Output the (x, y) coordinate of the center of the cell containing the given text.  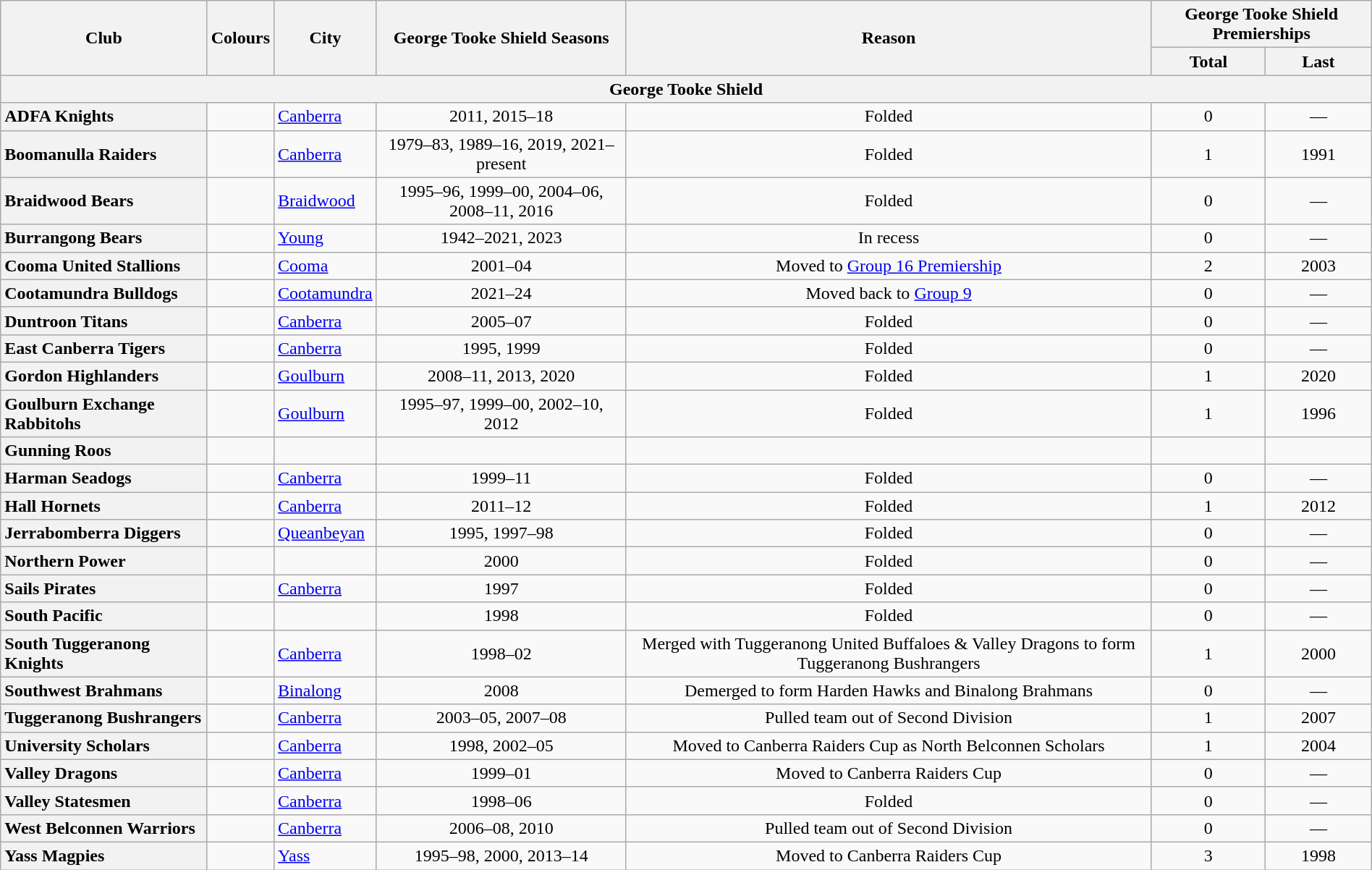
Club (104, 38)
Moved to Canberra Raiders Cup as North Belconnen Scholars (889, 746)
1942–2021, 2023 (501, 238)
Total (1208, 62)
George Tooke Shield Seasons (501, 38)
1998, 2002–05 (501, 746)
Northern Power (104, 561)
South Pacific (104, 616)
1998–02 (501, 653)
1991 (1318, 153)
1996 (1318, 413)
University Scholars (104, 746)
2011, 2015–18 (501, 117)
ADFA Knights (104, 117)
Colours (240, 38)
Harman Seadogs (104, 478)
2 (1208, 266)
2008–11, 2013, 2020 (501, 376)
George Tooke Shield Premierships (1261, 25)
1997 (501, 588)
Yass (326, 856)
2001–04 (501, 266)
Last (1318, 62)
2004 (1318, 746)
Braidwood Bears (104, 201)
2006–08, 2010 (501, 828)
Hall Hornets (104, 506)
1995–96, 1999–00, 2004–06, 2008–11, 2016 (501, 201)
Cooma United Stallions (104, 266)
Tuggeranong Bushrangers (104, 718)
Demerged to form Harden Hawks and Binalong Brahmans (889, 690)
Cooma (326, 266)
Reason (889, 38)
Young (326, 238)
Yass Magpies (104, 856)
1995–97, 1999–00, 2002–10, 2012 (501, 413)
3 (1208, 856)
George Tooke Shield (686, 89)
2003–05, 2007–08 (501, 718)
1999–01 (501, 773)
2011–12 (501, 506)
City (326, 38)
Sails Pirates (104, 588)
Merged with Tuggeranong United Buffaloes & Valley Dragons to form Tuggeranong Bushrangers (889, 653)
In recess (889, 238)
1998–06 (501, 801)
1999–11 (501, 478)
Moved back to Group 9 (889, 293)
Southwest Brahmans (104, 690)
2020 (1318, 376)
Boomanulla Raiders (104, 153)
Duntroon Titans (104, 321)
2021–24 (501, 293)
Braidwood (326, 201)
West Belconnen Warriors (104, 828)
Gunning Roos (104, 451)
Queanbeyan (326, 533)
2007 (1318, 718)
Valley Dragons (104, 773)
Cootamundra (326, 293)
2005–07 (501, 321)
South Tuggeranong Knights (104, 653)
1995, 1997–98 (501, 533)
1979–83, 1989–16, 2019, 2021–present (501, 153)
2012 (1318, 506)
Valley Statesmen (104, 801)
Binalong (326, 690)
Cootamundra Bulldogs (104, 293)
Goulburn Exchange Rabbitohs (104, 413)
1995–98, 2000, 2013–14 (501, 856)
2008 (501, 690)
Moved to Group 16 Premiership (889, 266)
Gordon Highlanders (104, 376)
2003 (1318, 266)
Burrangong Bears (104, 238)
Jerrabomberra Diggers (104, 533)
1995, 1999 (501, 348)
East Canberra Tigers (104, 348)
